For the text-containing cell, return its midpoint in (X, Y) coordinate format. 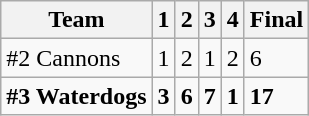
7 (210, 96)
17 (276, 96)
Final (276, 20)
#3 Waterdogs (76, 96)
4 (232, 20)
Team (76, 20)
#2 Cannons (76, 58)
